Extract the (x, y) coordinate from the center of the cell holding the provided text.  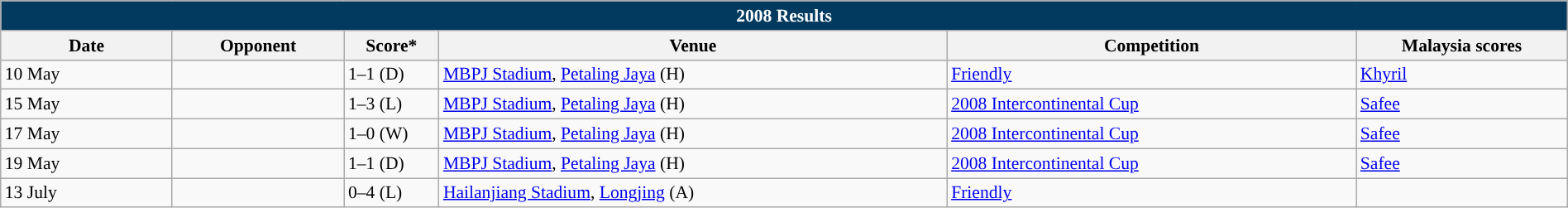
2008 Results (784, 16)
Opponent (258, 46)
Venue (693, 46)
Date (87, 46)
15 May (87, 104)
1–3 (L) (392, 104)
1–0 (W) (392, 134)
17 May (87, 134)
0–4 (L) (392, 193)
Score* (392, 46)
10 May (87, 75)
Hailanjiang Stadium, Longjing (A) (693, 193)
19 May (87, 163)
Malaysia scores (1462, 46)
Competition (1151, 46)
Khyril (1462, 75)
13 July (87, 193)
